Identify which cell holds the provided text, then report its [x, y] central coordinate. 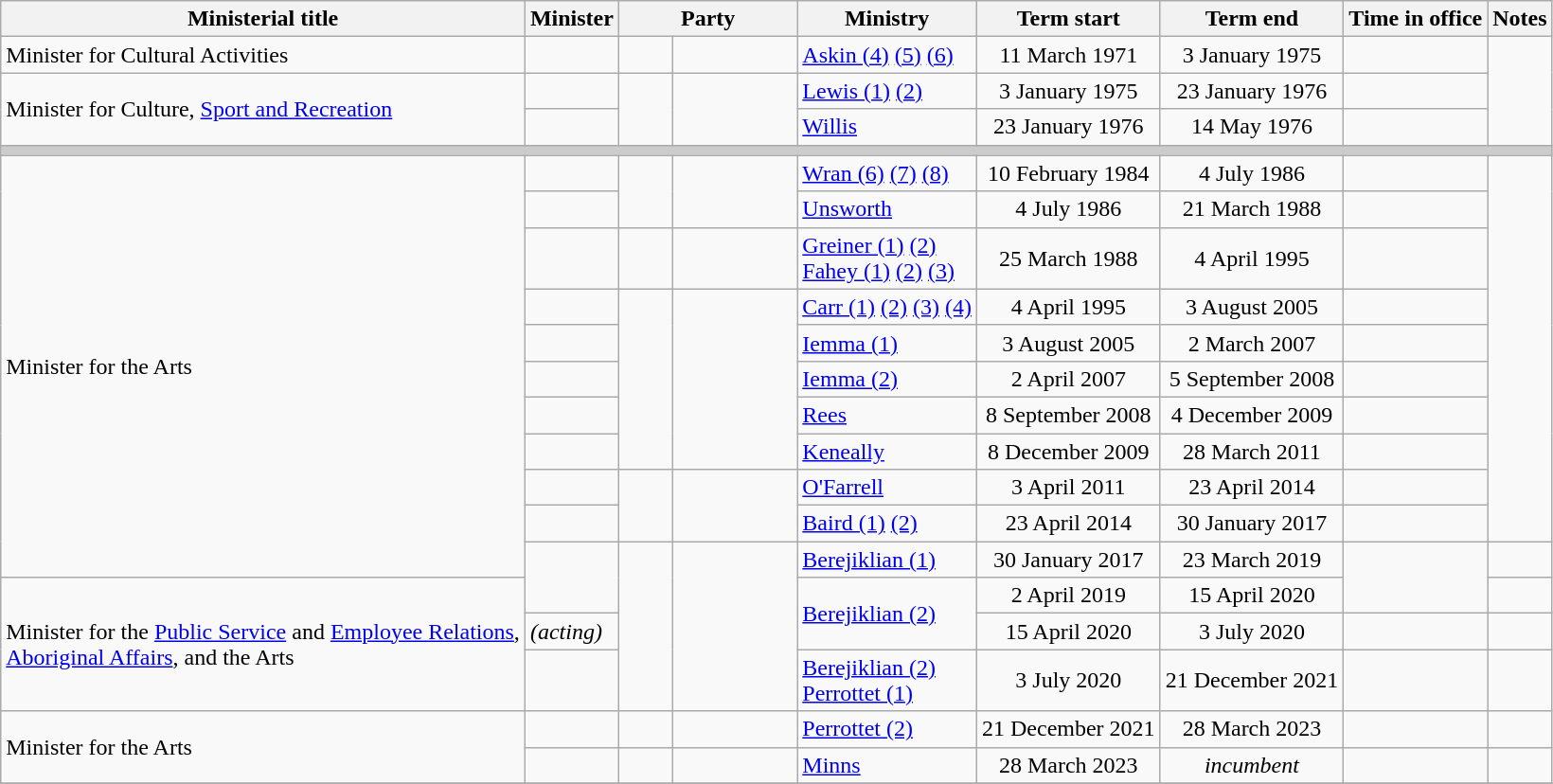
Unsworth [887, 209]
Minns [887, 765]
2 April 2019 [1068, 596]
Ministerial title [263, 19]
Baird (1) (2) [887, 524]
11 March 1971 [1068, 55]
8 December 2009 [1068, 452]
2 March 2007 [1252, 343]
Ministry [887, 19]
23 March 2019 [1252, 560]
Party [707, 19]
Askin (4) (5) (6) [887, 55]
Time in office [1416, 19]
Greiner (1) (2)Fahey (1) (2) (3) [887, 258]
5 September 2008 [1252, 379]
Rees [887, 415]
21 March 1988 [1252, 209]
Berejiklian (1) [887, 560]
Term start [1068, 19]
Willis [887, 127]
Minister [572, 19]
3 April 2011 [1068, 488]
10 February 1984 [1068, 173]
incumbent [1252, 765]
Iemma (1) [887, 343]
Minister for Culture, Sport and Recreation [263, 109]
(acting) [572, 632]
Lewis (1) (2) [887, 91]
Term end [1252, 19]
Berejiklian (2) [887, 614]
Minister for the Public Service and Employee Relations,Aboriginal Affairs, and the Arts [263, 644]
25 March 1988 [1068, 258]
8 September 2008 [1068, 415]
14 May 1976 [1252, 127]
Iemma (2) [887, 379]
Wran (6) (7) (8) [887, 173]
28 March 2011 [1252, 452]
Carr (1) (2) (3) (4) [887, 307]
4 December 2009 [1252, 415]
Perrottet (2) [887, 729]
O'Farrell [887, 488]
Berejiklian (2)Perrottet (1) [887, 680]
Notes [1520, 19]
2 April 2007 [1068, 379]
Keneally [887, 452]
Minister for Cultural Activities [263, 55]
